For the text-containing cell, return its midpoint in [x, y] coordinate format. 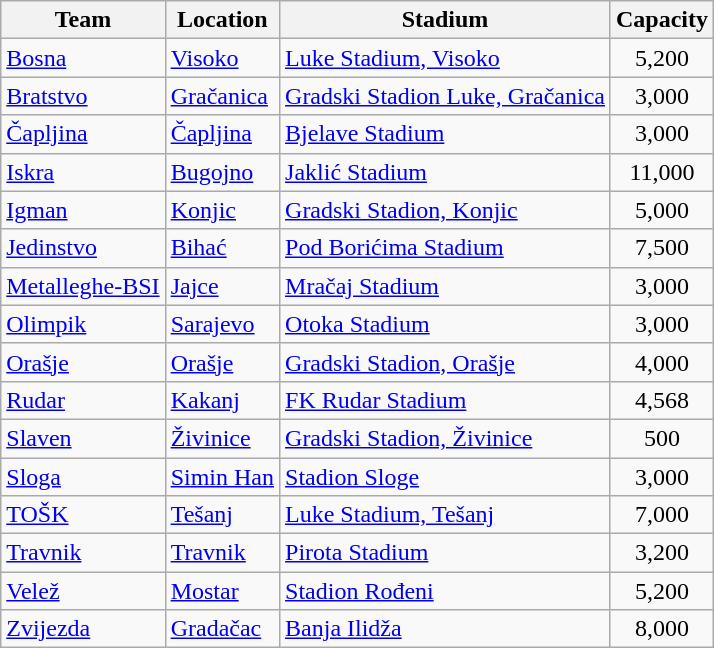
5,000 [662, 210]
Location [222, 20]
Stadion Sloge [446, 477]
Gradski Stadion, Orašje [446, 362]
4,568 [662, 400]
Luke Stadium, Tešanj [446, 515]
Mračaj Stadium [446, 286]
Slaven [83, 438]
Otoka Stadium [446, 324]
Stadion Rođeni [446, 591]
Luke Stadium, Visoko [446, 58]
Konjic [222, 210]
Zvijezda [83, 629]
Gračanica [222, 96]
Bihać [222, 248]
Pirota Stadium [446, 553]
Tešanj [222, 515]
Iskra [83, 172]
Visoko [222, 58]
Bugojno [222, 172]
Stadium [446, 20]
Capacity [662, 20]
Jedinstvo [83, 248]
Bratstvo [83, 96]
Gradski Stadion, Konjic [446, 210]
Olimpik [83, 324]
Kakanj [222, 400]
Gradski Stadion Luke, Gračanica [446, 96]
Bjelave Stadium [446, 134]
Sloga [83, 477]
Jaklić Stadium [446, 172]
Velež [83, 591]
Rudar [83, 400]
TOŠK [83, 515]
Pod Borićima Stadium [446, 248]
FK Rudar Stadium [446, 400]
8,000 [662, 629]
Jajce [222, 286]
Mostar [222, 591]
Team [83, 20]
Gradačac [222, 629]
Banja Ilidža [446, 629]
Živinice [222, 438]
7,500 [662, 248]
Simin Han [222, 477]
Igman [83, 210]
7,000 [662, 515]
Sarajevo [222, 324]
Bosna [83, 58]
Gradski Stadion, Živinice [446, 438]
Metalleghe-BSI [83, 286]
3,200 [662, 553]
11,000 [662, 172]
500 [662, 438]
4,000 [662, 362]
